Return [x, y] of the center of cell containing provided text 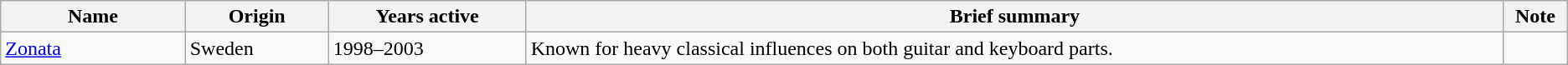
Name [93, 17]
Brief summary [1015, 17]
Note [1535, 17]
Origin [256, 17]
Years active [427, 17]
Sweden [256, 48]
1998–2003 [427, 48]
Known for heavy classical influences on both guitar and keyboard parts. [1015, 48]
Zonata [93, 48]
